Capture the cell that displays the provided text and extract its (x, y) central coordinate. 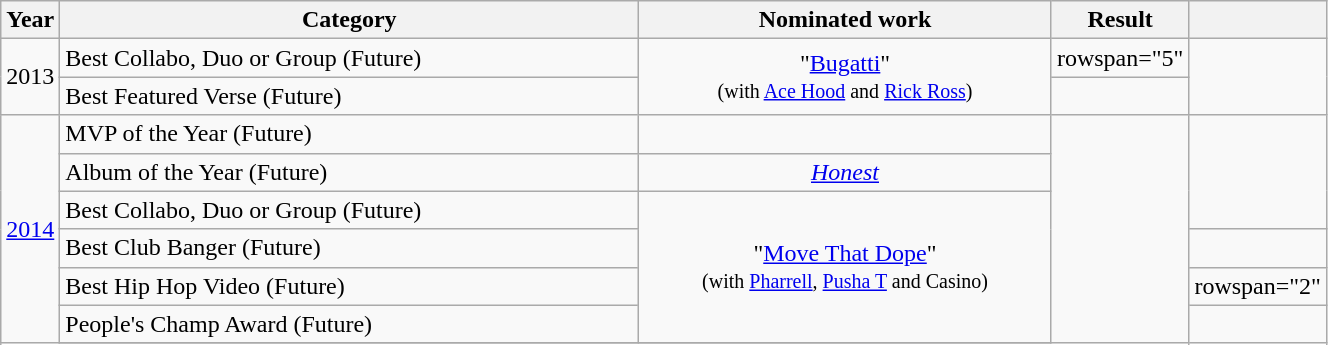
Result (1120, 20)
Best Featured Verse (Future) (350, 96)
Category (350, 20)
Nominated work (846, 20)
Honest (846, 172)
2013 (30, 77)
2014 (30, 229)
MVP of the Year (Future) (350, 134)
People's Champ Award (Future) (350, 324)
Year (30, 20)
rowspan="2" (1258, 286)
"Bugatti"(with Ace Hood and Rick Ross) (846, 77)
"Move That Dope" (with Pharrell, Pusha T and Casino) (846, 267)
rowspan="5" (1120, 58)
Best Hip Hop Video (Future) (350, 286)
Album of the Year (Future) (350, 172)
Best Club Banger (Future) (350, 248)
